Determine the [x, y] coordinate at the center of the cell enclosing the given text.  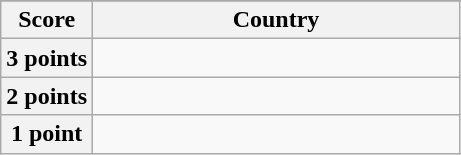
Country [276, 20]
3 points [47, 58]
1 point [47, 134]
2 points [47, 96]
Score [47, 20]
